Find where the given text appears and provide that cell's center as [X, Y] coordinate. 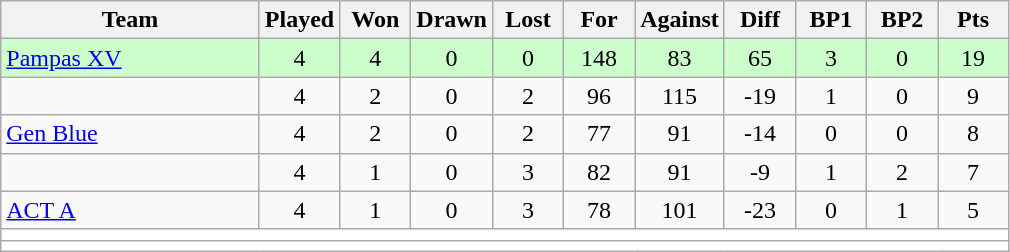
ACT A [130, 210]
78 [600, 210]
5 [974, 210]
-14 [760, 134]
Played [299, 20]
Gen Blue [130, 134]
19 [974, 58]
-19 [760, 96]
115 [680, 96]
Diff [760, 20]
77 [600, 134]
Won [376, 20]
-9 [760, 172]
Pampas XV [130, 58]
Against [680, 20]
For [600, 20]
BP2 [902, 20]
101 [680, 210]
83 [680, 58]
7 [974, 172]
Drawn [452, 20]
BP1 [830, 20]
65 [760, 58]
8 [974, 134]
-23 [760, 210]
Pts [974, 20]
9 [974, 96]
Team [130, 20]
82 [600, 172]
Lost [528, 20]
148 [600, 58]
96 [600, 96]
